Return (x, y) of the center of cell containing provided text 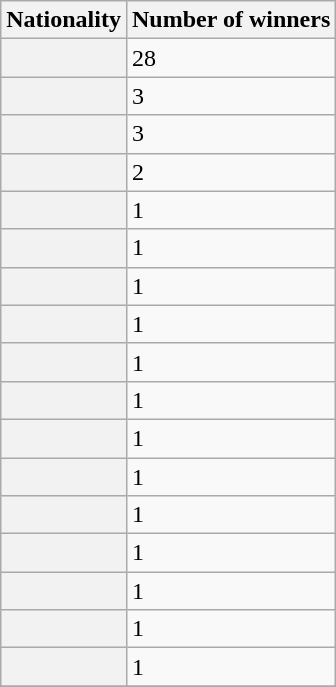
2 (230, 172)
Nationality (64, 20)
28 (230, 58)
Number of winners (230, 20)
